Search for the cell housing the specified text and yield its [X, Y] center coordinate. 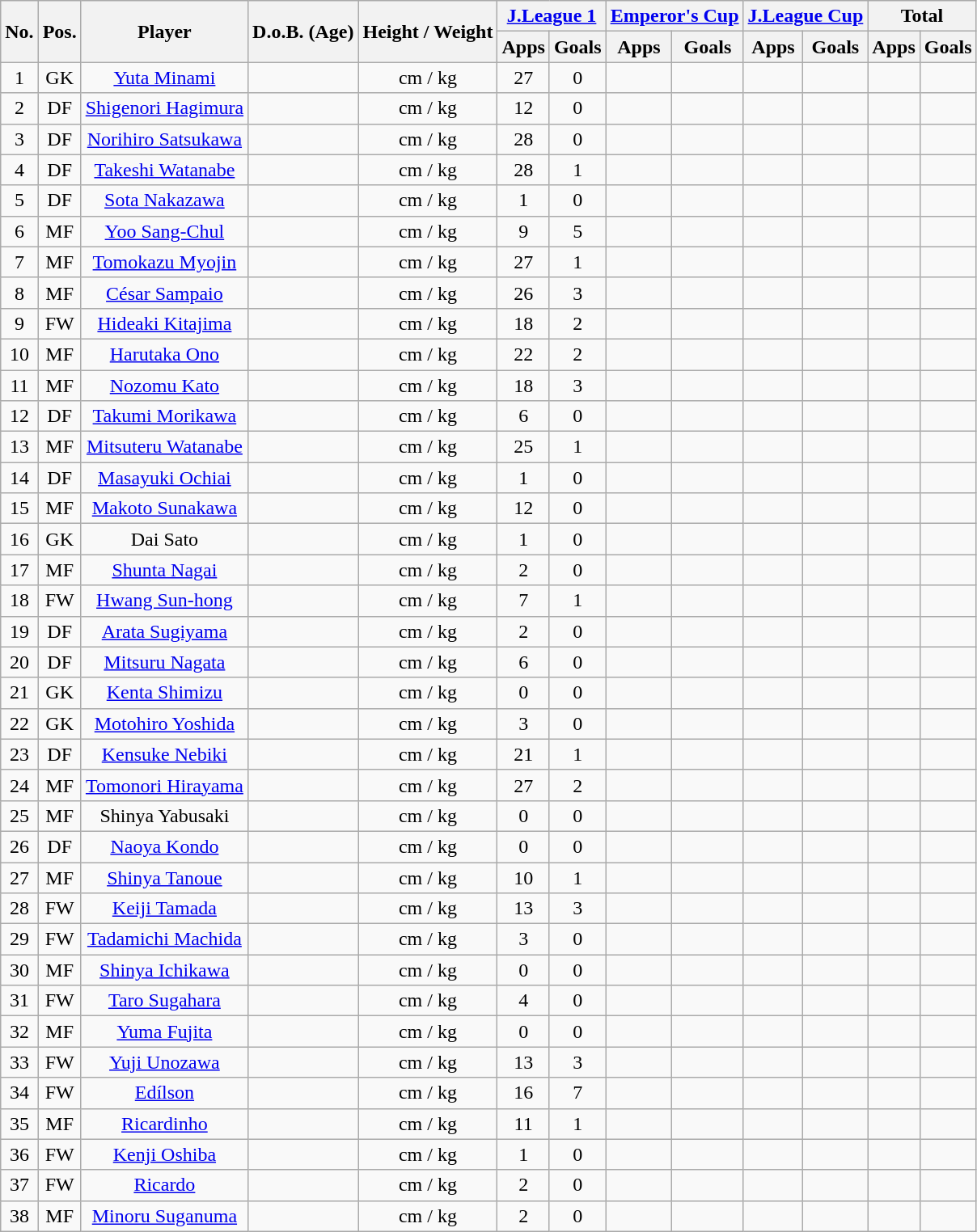
Arata Sugiyama [164, 631]
Hideaki Kitajima [164, 323]
Naoya Kondo [164, 846]
Tomonori Hirayama [164, 785]
Emperor's Cup [675, 16]
31 [19, 1001]
Yuji Unozawa [164, 1062]
Dai Sato [164, 539]
Minoru Suganuma [164, 1216]
Tadamichi Machida [164, 939]
Mitsuteru Watanabe [164, 447]
Kenji Oshiba [164, 1154]
34 [19, 1093]
Taro Sugahara [164, 1001]
Yuma Fujita [164, 1032]
Total [922, 16]
14 [19, 478]
29 [19, 939]
38 [19, 1216]
Makoto Sunakawa [164, 508]
Keiji Tamada [164, 909]
Kenta Shimizu [164, 693]
Height / Weight [428, 32]
Shinya Ichikawa [164, 970]
Kensuke Nebiki [164, 754]
Takumi Morikawa [164, 416]
J.League Cup [806, 16]
37 [19, 1185]
36 [19, 1154]
Shinya Yabusaki [164, 816]
Shigenori Hagimura [164, 108]
Tomokazu Myojin [164, 262]
Yuta Minami [164, 78]
8 [19, 293]
20 [19, 662]
Sota Nakazawa [164, 200]
Shunta Nagai [164, 570]
35 [19, 1124]
Norihiro Satsukawa [164, 139]
32 [19, 1032]
Takeshi Watanabe [164, 170]
33 [19, 1062]
Player [164, 32]
Ricardinho [164, 1124]
17 [19, 570]
D.o.B. (Age) [303, 32]
19 [19, 631]
Hwang Sun-hong [164, 601]
Nozomu Kato [164, 386]
Harutaka Ono [164, 354]
César Sampaio [164, 293]
15 [19, 508]
Yoo Sang-Chul [164, 231]
Mitsuru Nagata [164, 662]
Pos. [60, 32]
23 [19, 754]
24 [19, 785]
Motohiro Yoshida [164, 724]
Shinya Tanoue [164, 877]
J.League 1 [552, 16]
Edílson [164, 1093]
Ricardo [164, 1185]
30 [19, 970]
No. [19, 32]
Masayuki Ochiai [164, 478]
